Scan for the cell matching the given text and deliver its (X, Y) coordinate at center. 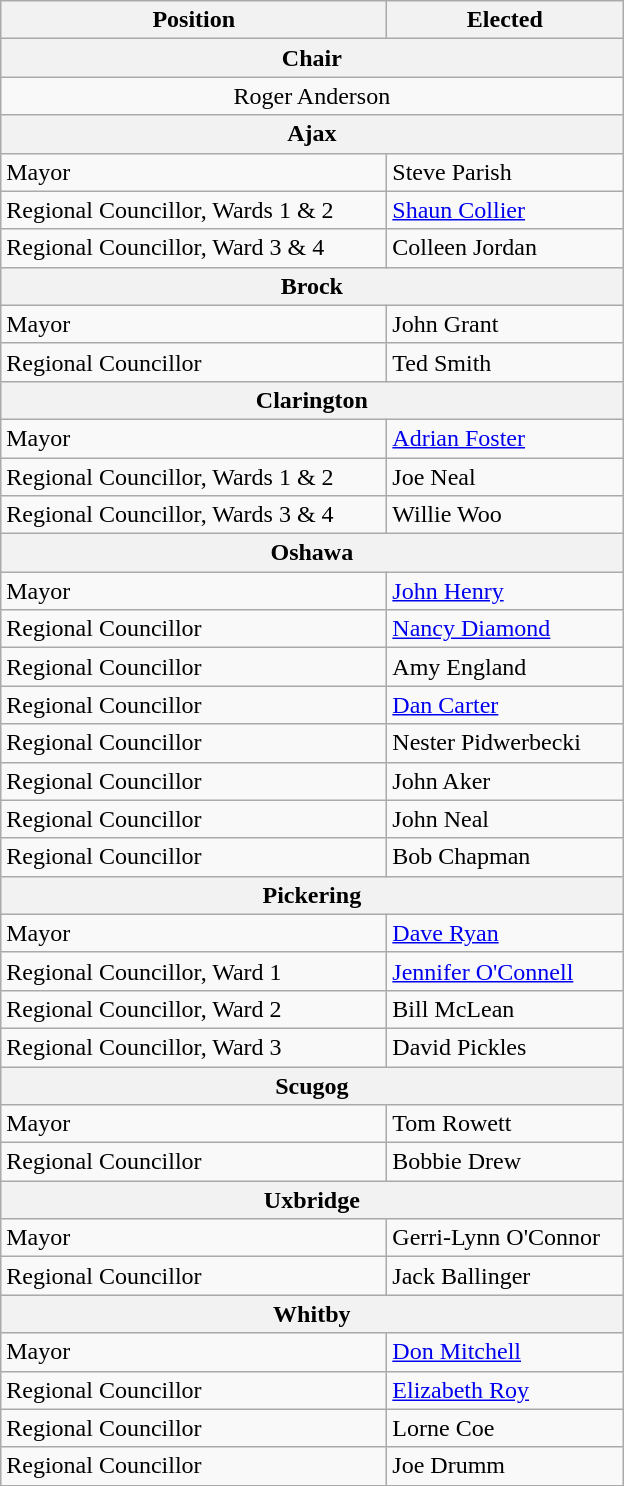
Bobbie Drew (505, 1162)
Regional Councillor, Wards 3 & 4 (194, 515)
Joe Neal (505, 477)
Don Mitchell (505, 1352)
Clarington (312, 400)
Whitby (312, 1314)
David Pickles (505, 1047)
Nancy Diamond (505, 629)
Dan Carter (505, 705)
Pickering (312, 895)
Amy England (505, 667)
Gerri-Lynn O'Connor (505, 1238)
Uxbridge (312, 1200)
Tom Rowett (505, 1124)
Regional Councillor, Ward 3 (194, 1047)
Position (194, 20)
Bob Chapman (505, 857)
Bill McLean (505, 1009)
Regional Councillor, Ward 3 & 4 (194, 248)
Nester Pidwerbecki (505, 743)
Regional Councillor, Ward 2 (194, 1009)
Jennifer O'Connell (505, 971)
Regional Councillor, Ward 1 (194, 971)
John Aker (505, 781)
Roger Anderson (312, 96)
John Grant (505, 324)
Joe Drumm (505, 1466)
Shaun Collier (505, 210)
Brock (312, 286)
Adrian Foster (505, 438)
Dave Ryan (505, 933)
Jack Ballinger (505, 1276)
John Neal (505, 819)
Elected (505, 20)
Willie Woo (505, 515)
Ted Smith (505, 362)
Lorne Coe (505, 1428)
John Henry (505, 591)
Chair (312, 58)
Colleen Jordan (505, 248)
Steve Parish (505, 172)
Elizabeth Roy (505, 1390)
Oshawa (312, 553)
Ajax (312, 134)
Scugog (312, 1085)
